Scan for the cell matching the given text and deliver its [X, Y] coordinate at center. 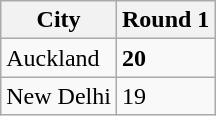
Round 1 [165, 20]
Auckland [59, 58]
20 [165, 58]
New Delhi [59, 96]
19 [165, 96]
City [59, 20]
